Provide the [x, y] coordinate of the cell's center where the given text is located.  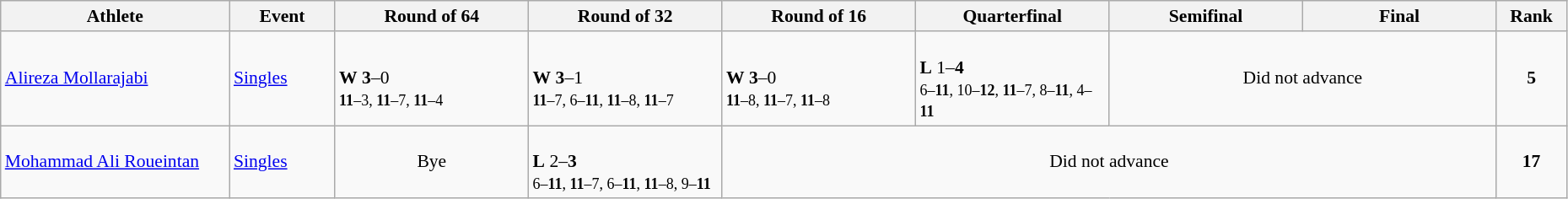
Semifinal [1206, 16]
Round of 64 [432, 16]
17 [1532, 162]
W 3–011–3, 11–7, 11–4 [432, 78]
5 [1532, 78]
L 1–46–11, 10–12, 11–7, 8–11, 4–11 [1012, 78]
Round of 16 [818, 16]
Final [1398, 16]
Bye [432, 162]
Mohammad Ali Roueintan [115, 162]
Quarterfinal [1012, 16]
Event [282, 16]
L 2–36–11, 11–7, 6–11, 11–8, 9–11 [626, 162]
Rank [1532, 16]
Alireza Mollarajabi [115, 78]
W 3–111–7, 6–11, 11–8, 11–7 [626, 78]
Athlete [115, 16]
W 3–011–8, 11–7, 11–8 [818, 78]
Round of 32 [626, 16]
